Detect which cell encompasses the target text, then output its [x, y] center coordinate. 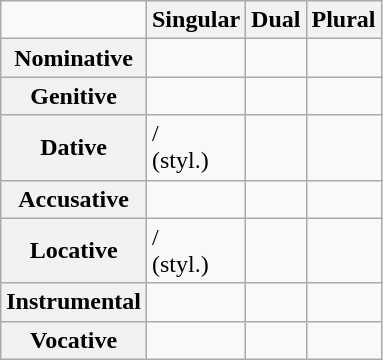
Vocative [74, 340]
Plural [344, 20]
Dative [74, 148]
Instrumental [74, 302]
Dual [276, 20]
Locative [74, 250]
Accusative [74, 199]
Singular [196, 20]
Nominative [74, 58]
Genitive [74, 96]
